For the text-containing cell, return its midpoint in [x, y] coordinate format. 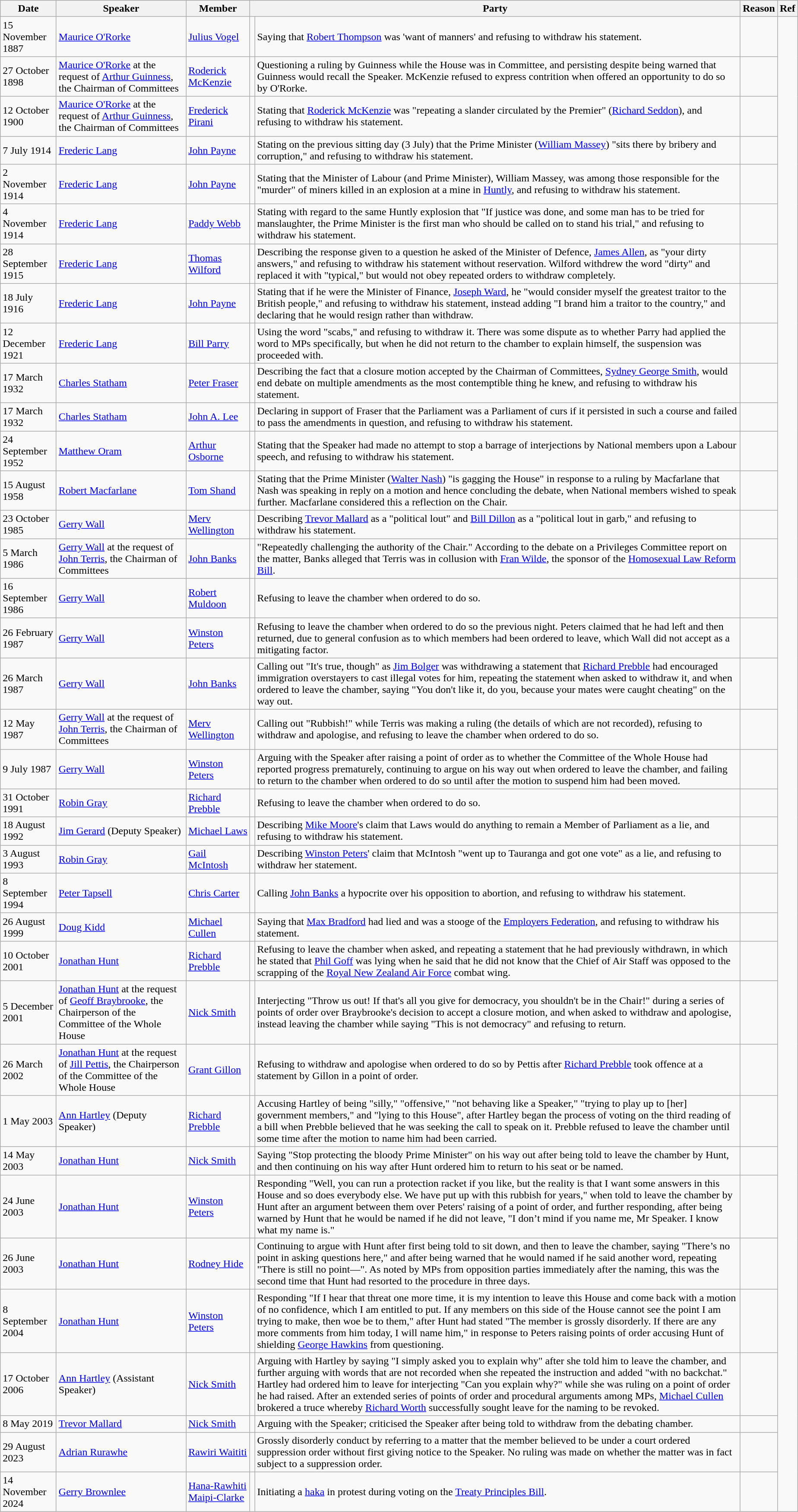
Refusing to withdraw and apologise when ordered to do so by Pettis after Richard Prebble took offence at a statement by Gillon in a point of order. [497, 1070]
14 November 2024 [28, 1492]
4 November 1914 [28, 224]
Peter Fraser [218, 383]
Describing Trevor Mallard as a "political lout" and Bill Dillon as a "political lout in garb," and refusing to withdraw his statement. [497, 524]
Michael Laws [218, 831]
Ann Hartley (Assistant Speaker) [121, 1384]
Jonathan Hunt at the request of Geoff Braybrooke, the Chairperson of the Committee of the Whole House [121, 1012]
Arthur Osborne [218, 451]
Jim Gerard (Deputy Speaker) [121, 831]
16 September 1986 [28, 598]
2 November 1914 [28, 184]
Calling John Banks a hypocrite over his opposition to abortion, and refusing to withdraw his statement. [497, 893]
24 June 2003 [28, 1207]
Saying that Max Bradford had lied and was a stooge of the Employers Federation, and refusing to withdraw his statement. [497, 927]
Bill Parry [218, 343]
18 July 1916 [28, 303]
John A. Lee [218, 416]
Arguing with the Speaker; criticised the Speaker after being told to withdraw from the debating chamber. [497, 1424]
8 September 1994 [28, 893]
Describing Winston Peters' claim that McIntosh "went up to Tauranga and got one vote" as a lie, and refusing to withdraw her statement. [497, 859]
Member [218, 9]
10 October 2001 [28, 961]
1 May 2003 [28, 1121]
Robert Muldoon [218, 598]
Chris Carter [218, 893]
Matthew Oram [121, 451]
26 March 1987 [28, 683]
5 December 2001 [28, 1012]
Peter Tapsell [121, 893]
Speaker [121, 9]
29 August 2023 [28, 1452]
Julius Vogel [218, 37]
Gail McIntosh [218, 859]
26 June 2003 [28, 1264]
Paddy Webb [218, 224]
15 August 1958 [28, 491]
14 May 2003 [28, 1161]
12 October 1900 [28, 116]
26 August 1999 [28, 927]
Describing Mike Moore's claim that Laws would do anything to remain a Member of Parliament as a lie, and refusing to withdraw his statement. [497, 831]
Gerry Brownlee [121, 1492]
Ref [788, 9]
8 May 2019 [28, 1424]
18 August 1992 [28, 831]
15 November 1887 [28, 37]
26 March 2002 [28, 1070]
27 October 1898 [28, 76]
Grant Gillon [218, 1070]
Trevor Mallard [121, 1424]
Initiating a haka in protest during voting on the Treaty Principles Bill. [497, 1492]
Thomas Wilford [218, 264]
Rodney Hide [218, 1264]
26 February 1987 [28, 638]
Rawiri Waititi [218, 1452]
Party [495, 9]
5 March 1986 [28, 559]
9 July 1987 [28, 769]
Doug Kidd [121, 927]
Ann Hartley (Deputy Speaker) [121, 1121]
Adrian Rurawhe [121, 1452]
7 July 1914 [28, 150]
12 December 1921 [28, 343]
Robert Macfarlane [121, 491]
12 May 1987 [28, 729]
3 August 1993 [28, 859]
28 September 1915 [28, 264]
Tom Shand [218, 491]
24 September 1952 [28, 451]
Jonathan Hunt at the request of Jill Pettis, the Chairperson of the Committee of the Whole House [121, 1070]
Date [28, 9]
31 October 1991 [28, 803]
Saying that Robert Thompson was 'want of manners' and refusing to withdraw his statement. [497, 37]
Michael Cullen [218, 927]
Frederick Pirani [218, 116]
Reason [759, 9]
17 October 2006 [28, 1384]
Stating that Roderick McKenzie was "repeating a slander circulated by the Premier" (Richard Seddon), and refusing to withdraw his statement. [497, 116]
Roderick McKenzie [218, 76]
23 October 1985 [28, 524]
Maurice O'Rorke [121, 37]
8 September 2004 [28, 1321]
Hana-Rawhiti Maipi-Clarke [218, 1492]
